Extract the (X, Y) coordinate from the center of the cell holding the provided text.  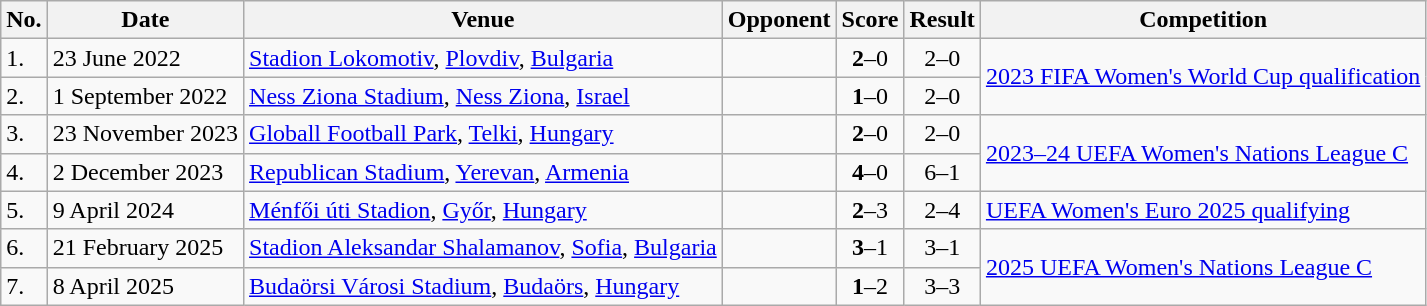
4–0 (870, 172)
Stadion Aleksandar Shalamanov, Sofia, Bulgaria (484, 248)
6–1 (942, 172)
4. (24, 172)
1–2 (870, 286)
Competition (1203, 20)
2. (24, 96)
3–3 (942, 286)
6. (24, 248)
1–0 (870, 96)
Ness Ziona Stadium, Ness Ziona, Israel (484, 96)
No. (24, 20)
Date (145, 20)
21 February 2025 (145, 248)
Globall Football Park, Telki, Hungary (484, 134)
5. (24, 210)
1 September 2022 (145, 96)
3. (24, 134)
Score (870, 20)
9 April 2024 (145, 210)
1. (24, 58)
Republican Stadium, Yerevan, Armenia (484, 172)
23 November 2023 (145, 134)
7. (24, 286)
Result (942, 20)
2 December 2023 (145, 172)
2–4 (942, 210)
Venue (484, 20)
Ménfői úti Stadion, Győr, Hungary (484, 210)
2025 UEFA Women's Nations League C (1203, 267)
UEFA Women's Euro 2025 qualifying (1203, 210)
Stadion Lokomotiv, Plovdiv, Bulgaria (484, 58)
8 April 2025 (145, 286)
2023–24 UEFA Women's Nations League C (1203, 153)
Budaörsi Városi Stadium, Budaörs, Hungary (484, 286)
Opponent (779, 20)
23 June 2022 (145, 58)
2–3 (870, 210)
2023 FIFA Women's World Cup qualification (1203, 77)
